Output the (x, y) coordinate of the center of the cell containing the given text.  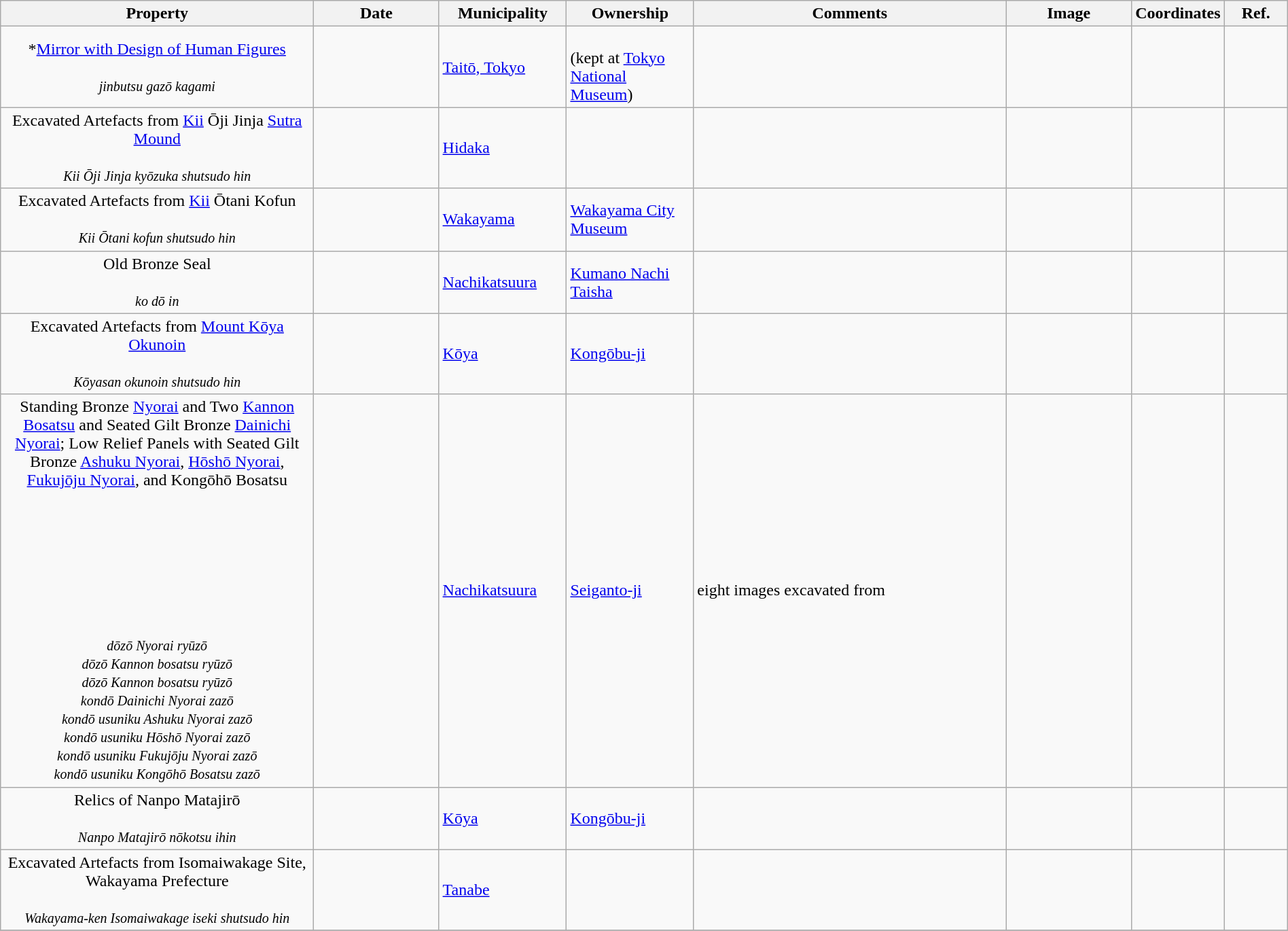
Relics of Nanpo MatajirōNanpo Matajirō nōkotsu ihin (158, 818)
Coordinates (1178, 14)
Kumano Nachi Taisha (630, 282)
Date (376, 14)
Excavated Artefacts from Kii Ōji Jinja Sutra MoundKii Ōji Jinja kyōzuka shutsudo hin (158, 148)
*Mirror with Design of Human Figuresjinbutsu gazō kagami (158, 67)
Excavated Artefacts from Kii Ōtani KofunKii Ōtani kofun shutsudo hin (158, 219)
Tanabe (503, 890)
Seiganto-ji (630, 591)
eight images excavated from (850, 591)
Municipality (503, 14)
Wakayama City Museum (630, 219)
Ref. (1255, 14)
Hidaka (503, 148)
(kept at Tokyo National Museum) (630, 67)
Taitō, Tokyo (503, 67)
Image (1069, 14)
Old Bronze Sealko dō in (158, 282)
Wakayama (503, 219)
Ownership (630, 14)
Excavated Artefacts from Mount Kōya OkunoinKōyasan okunoin shutsudo hin (158, 353)
Comments (850, 14)
Property (158, 14)
Excavated Artefacts from Isomaiwakage Site, Wakayama PrefectureWakayama-ken Isomaiwakage iseki shutsudo hin (158, 890)
